Search for the cell housing the specified text and yield its [X, Y] center coordinate. 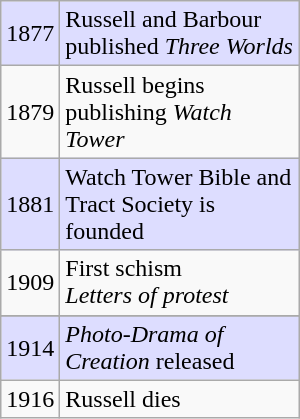
Russell begins publishing Watch Tower [180, 112]
1914 [30, 348]
1881 [30, 204]
Watch Tower Bible and Tract Society is founded [180, 204]
Photo-Drama of Creation released [180, 348]
1877 [30, 34]
1879 [30, 112]
First schismLetters of protest [180, 282]
Russell and Barbour published Three Worlds [180, 34]
1909 [30, 282]
1916 [30, 399]
Russell dies [180, 399]
